Return [X, Y] of the center of cell containing provided text 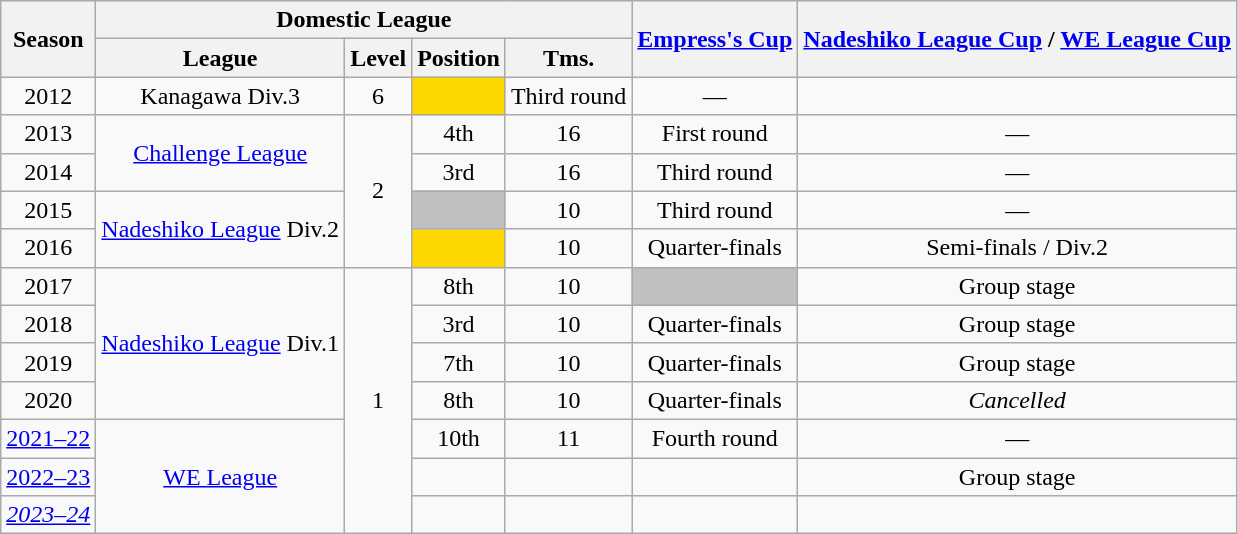
Domestic League [364, 20]
Position [459, 58]
2020 [48, 400]
Challenge League [220, 153]
2013 [48, 134]
League [220, 58]
1 [378, 400]
WE League [220, 476]
7th [459, 362]
2014 [48, 172]
2016 [48, 248]
6 [378, 96]
Nadeshiko League Div.2 [220, 229]
Semi-finals / Div.2 [1018, 248]
Season [48, 39]
Cancelled [1018, 400]
Level [378, 58]
4th [459, 134]
Fourth round [715, 438]
10th [459, 438]
2021–22 [48, 438]
11 [568, 438]
2019 [48, 362]
Kanagawa Div.3 [220, 96]
Tms. [568, 58]
2015 [48, 210]
2018 [48, 324]
First round [715, 134]
2022–23 [48, 477]
Nadeshiko League Div.1 [220, 343]
Nadeshiko League Cup / WE League Cup [1018, 39]
2023–24 [48, 515]
2017 [48, 286]
Empress's Cup [715, 39]
2012 [48, 96]
2 [378, 191]
